Pinpoint the cell where the given text exists, returning its (x, y) midpoint coordinate. 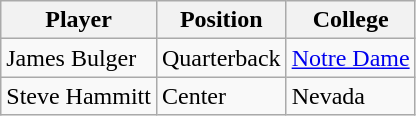
Nevada (350, 96)
Steve Hammitt (79, 96)
Center (221, 96)
Quarterback (221, 58)
Player (79, 20)
College (350, 20)
Position (221, 20)
Notre Dame (350, 58)
James Bulger (79, 58)
